Scan for the cell matching the given text and deliver its [x, y] coordinate at center. 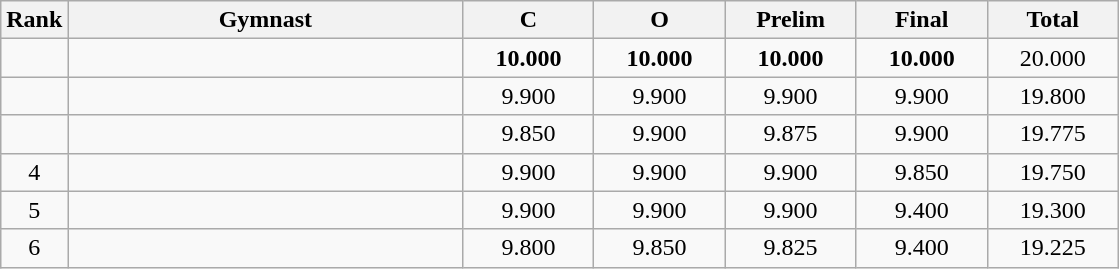
19.225 [1052, 248]
Total [1052, 20]
9.875 [790, 134]
4 [34, 172]
9.825 [790, 248]
19.800 [1052, 96]
Gymnast [266, 20]
Prelim [790, 20]
5 [34, 210]
19.300 [1052, 210]
6 [34, 248]
19.775 [1052, 134]
20.000 [1052, 58]
9.800 [528, 248]
O [660, 20]
C [528, 20]
19.750 [1052, 172]
Final [922, 20]
Rank [34, 20]
